For the text-containing cell, return its midpoint in (X, Y) coordinate format. 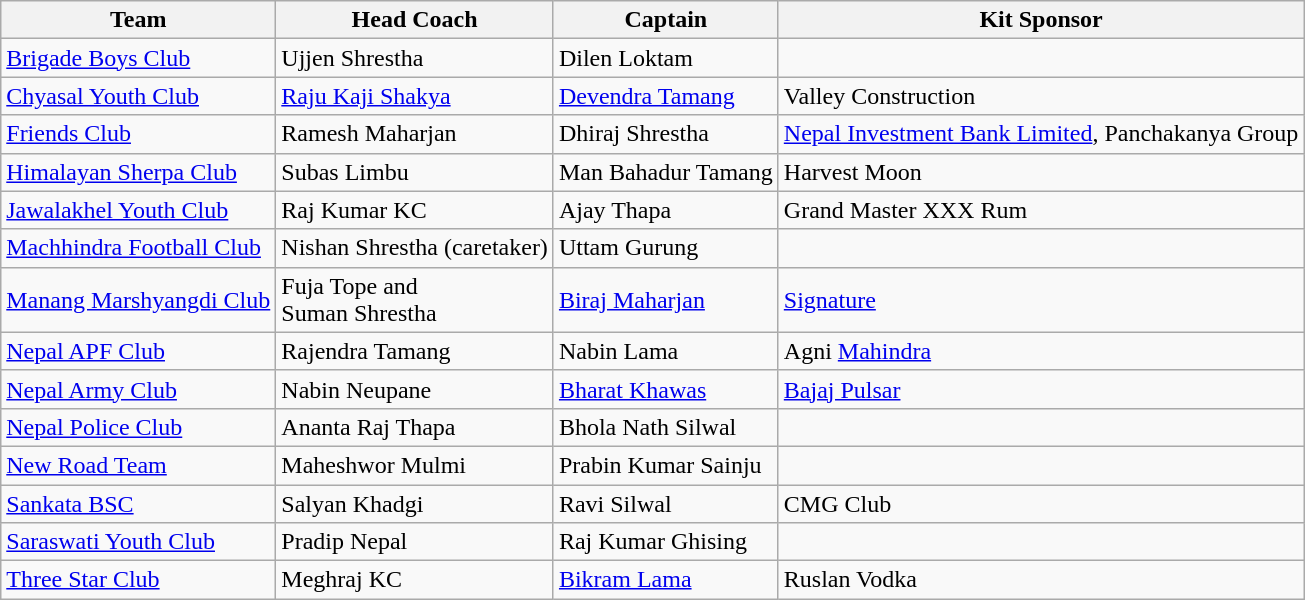
Nabin Neupane (415, 389)
Signature (1041, 300)
Man Bahadur Tamang (666, 172)
Raj Kumar Ghising (666, 542)
New Road Team (138, 465)
Ajay Thapa (666, 210)
Bhola Nath Silwal (666, 427)
Harvest Moon (1041, 172)
Ramesh Maharjan (415, 134)
Manang Marshyangdi Club (138, 300)
Bharat Khawas (666, 389)
Fuja Tope and Suman Shrestha (415, 300)
Biraj Maharjan (666, 300)
Captain (666, 20)
Saraswati Youth Club (138, 542)
Nepal Army Club (138, 389)
Nepal Investment Bank Limited, Panchakanya Group (1041, 134)
Devendra Tamang (666, 96)
Maheshwor Mulmi (415, 465)
Ananta Raj Thapa (415, 427)
Subas Limbu (415, 172)
Pradip Nepal (415, 542)
Dilen Loktam (666, 58)
Himalayan Sherpa Club (138, 172)
Chyasal Youth Club (138, 96)
Grand Master XXX Rum (1041, 210)
Prabin Kumar Sainju (666, 465)
Machhindra Football Club (138, 248)
Nepal Police Club (138, 427)
Valley Construction (1041, 96)
Agni Mahindra (1041, 351)
Jawalakhel Youth Club (138, 210)
Ravi Silwal (666, 503)
Brigade Boys Club (138, 58)
Team (138, 20)
Nishan Shrestha (caretaker) (415, 248)
Nabin Lama (666, 351)
Kit Sponsor (1041, 20)
Head Coach (415, 20)
Nepal APF Club (138, 351)
Friends Club (138, 134)
Dhiraj Shrestha (666, 134)
Raj Kumar KC (415, 210)
CMG Club (1041, 503)
Three Star Club (138, 580)
Sankata BSC (138, 503)
Salyan Khadgi (415, 503)
Raju Kaji Shakya (415, 96)
Rajendra Tamang (415, 351)
Bikram Lama (666, 580)
Ruslan Vodka (1041, 580)
Bajaj Pulsar (1041, 389)
Ujjen Shrestha (415, 58)
Uttam Gurung (666, 248)
Meghraj KC (415, 580)
